Detect which cell encompasses the target text, then output its (x, y) center coordinate. 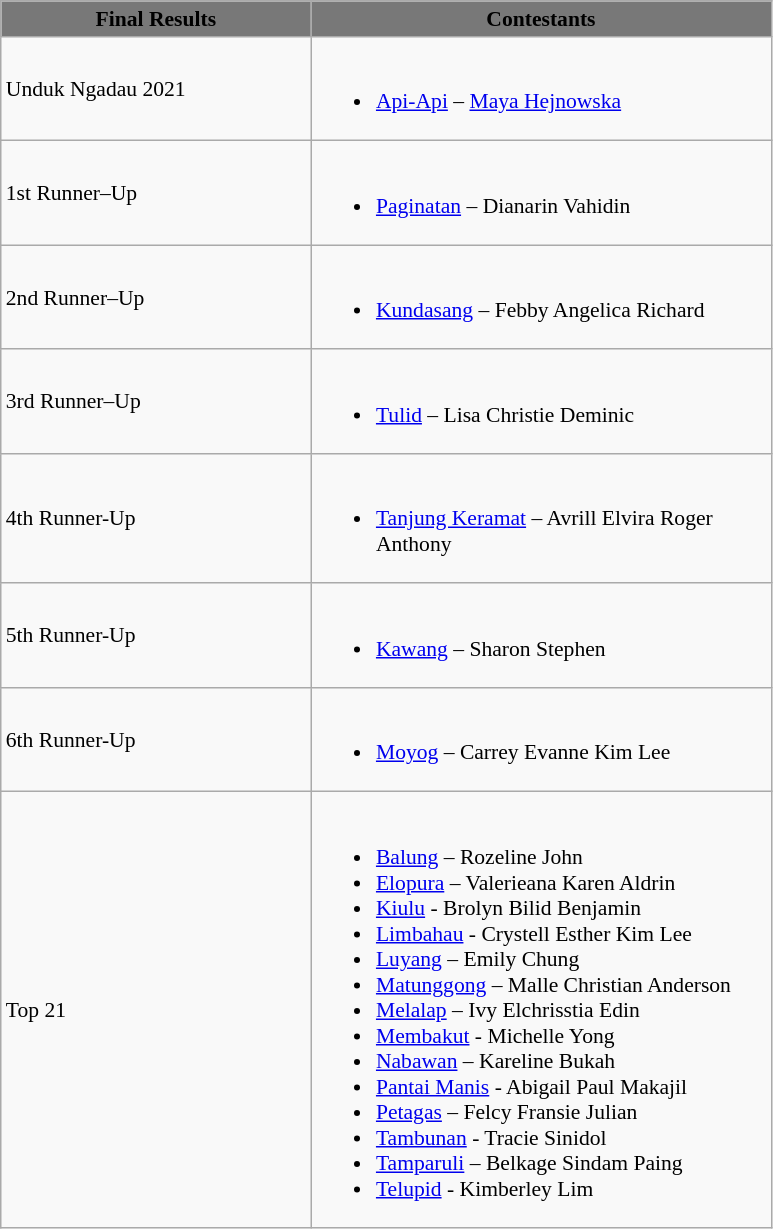
6th Runner-Up (156, 740)
3rd Runner–Up (156, 402)
Top 21 (156, 1010)
Kawang – Sharon Stephen (541, 636)
Tulid – Lisa Christie Deminic (541, 402)
Tanjung Keramat – Avrill Elvira Roger Anthony (541, 519)
Contestants (541, 19)
Moyog – Carrey Evanne Kim Lee (541, 740)
Kundasang – Febby Angelica Richard (541, 297)
4th Runner-Up (156, 519)
2nd Runner–Up (156, 297)
Unduk Ngadau 2021 (156, 89)
5th Runner-Up (156, 636)
1st Runner–Up (156, 193)
Paginatan – Dianarin Vahidin (541, 193)
Final Results (156, 19)
Api-Api – Maya Hejnowska (541, 89)
